For the text-containing cell, return its midpoint in (x, y) coordinate format. 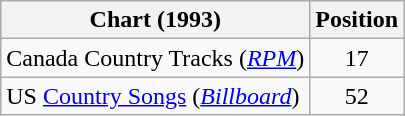
17 (357, 58)
52 (357, 96)
Position (357, 20)
US Country Songs (Billboard) (156, 96)
Canada Country Tracks (RPM) (156, 58)
Chart (1993) (156, 20)
